Provide the [x, y] coordinate of the cell's center where the given text is located.  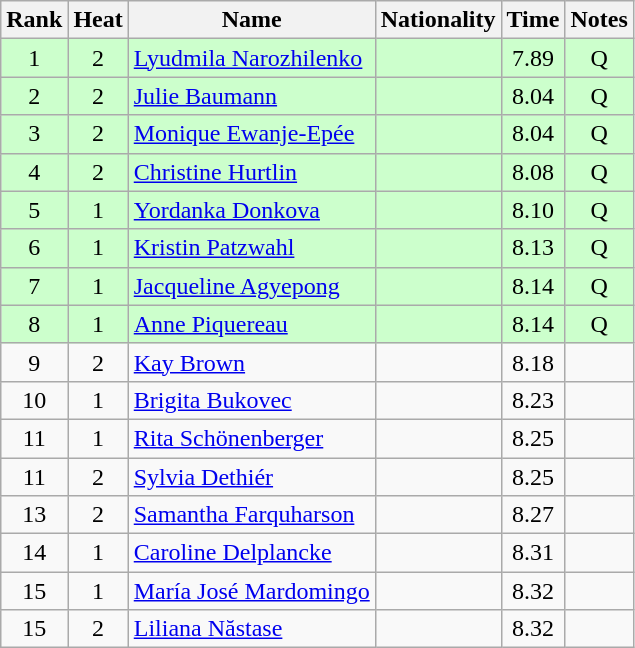
Samantha Farquharson [252, 515]
María José Mardomingo [252, 591]
Time [533, 20]
Brigita Bukovec [252, 400]
Christine Hurtlin [252, 172]
8 [34, 324]
Lyudmila Narozhilenko [252, 58]
8.10 [533, 210]
Anne Piquereau [252, 324]
8.08 [533, 172]
6 [34, 248]
Caroline Delplancke [252, 553]
3 [34, 134]
Notes [599, 20]
8.23 [533, 400]
Jacqueline Agyepong [252, 286]
8.13 [533, 248]
7.89 [533, 58]
8.18 [533, 362]
Liliana Năstase [252, 629]
8.31 [533, 553]
5 [34, 210]
14 [34, 553]
Kay Brown [252, 362]
Sylvia Dethiér [252, 477]
Name [252, 20]
13 [34, 515]
Rita Schönenberger [252, 438]
10 [34, 400]
Heat [98, 20]
7 [34, 286]
Julie Baumann [252, 96]
Monique Ewanje-Epée [252, 134]
Yordanka Donkova [252, 210]
Nationality [438, 20]
4 [34, 172]
Kristin Patzwahl [252, 248]
Rank [34, 20]
8.27 [533, 515]
9 [34, 362]
